Scan for the cell matching the given text and deliver its (x, y) coordinate at center. 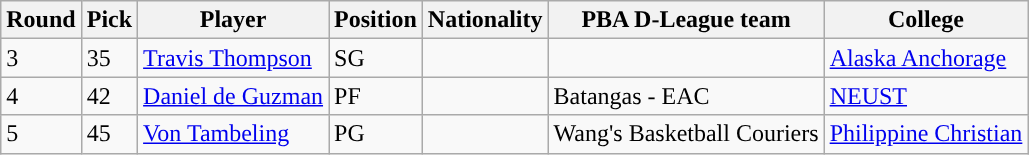
5 (41, 134)
45 (109, 134)
4 (41, 96)
College (926, 20)
35 (109, 58)
Wang's Basketball Couriers (686, 134)
Von Tambeling (234, 134)
PBA D-League team (686, 20)
Daniel de Guzman (234, 96)
Philippine Christian (926, 134)
3 (41, 58)
Player (234, 20)
PG (376, 134)
SG (376, 58)
Round (41, 20)
42 (109, 96)
Travis Thompson (234, 58)
Pick (109, 20)
Alaska Anchorage (926, 58)
PF (376, 96)
Position (376, 20)
NEUST (926, 96)
Batangas - EAC (686, 96)
Nationality (485, 20)
